Detect which cell encompasses the target text, then output its [X, Y] center coordinate. 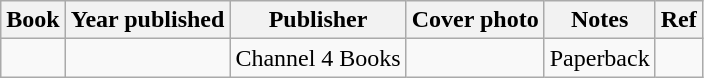
Paperback [600, 58]
Notes [600, 20]
Year published [148, 20]
Publisher [318, 20]
Cover photo [475, 20]
Book [33, 20]
Ref [678, 20]
Channel 4 Books [318, 58]
